From the cell containing the given text, extract its center point as [x, y] coordinate. 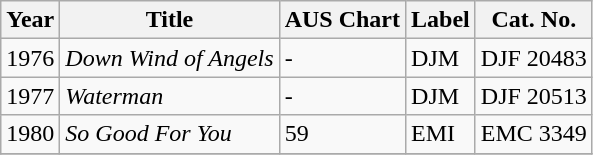
Title [170, 20]
DJF 20513 [534, 96]
1976 [30, 58]
EMI [441, 134]
Waterman [170, 96]
Down Wind of Angels [170, 58]
DJF 20483 [534, 58]
Label [441, 20]
Year [30, 20]
59 [342, 134]
Cat. No. [534, 20]
EMC 3349 [534, 134]
1980 [30, 134]
So Good For You [170, 134]
AUS Chart [342, 20]
1977 [30, 96]
